Scan for the cell matching the given text and deliver its [X, Y] coordinate at center. 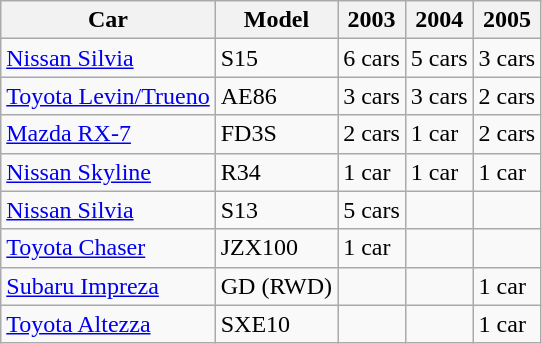
Subaru Impreza [108, 286]
Car [108, 20]
2005 [507, 20]
6 cars [372, 58]
Toyota Chaser [108, 248]
AE86 [276, 96]
JZX100 [276, 248]
Nissan Skyline [108, 172]
Mazda RX-7 [108, 134]
Toyota Levin/Trueno [108, 96]
Toyota Altezza [108, 324]
Model [276, 20]
2004 [439, 20]
S15 [276, 58]
R34 [276, 172]
S13 [276, 210]
SXE10 [276, 324]
2003 [372, 20]
GD (RWD) [276, 286]
FD3S [276, 134]
